Determine the [x, y] coordinate at the center of the cell enclosing the given text.  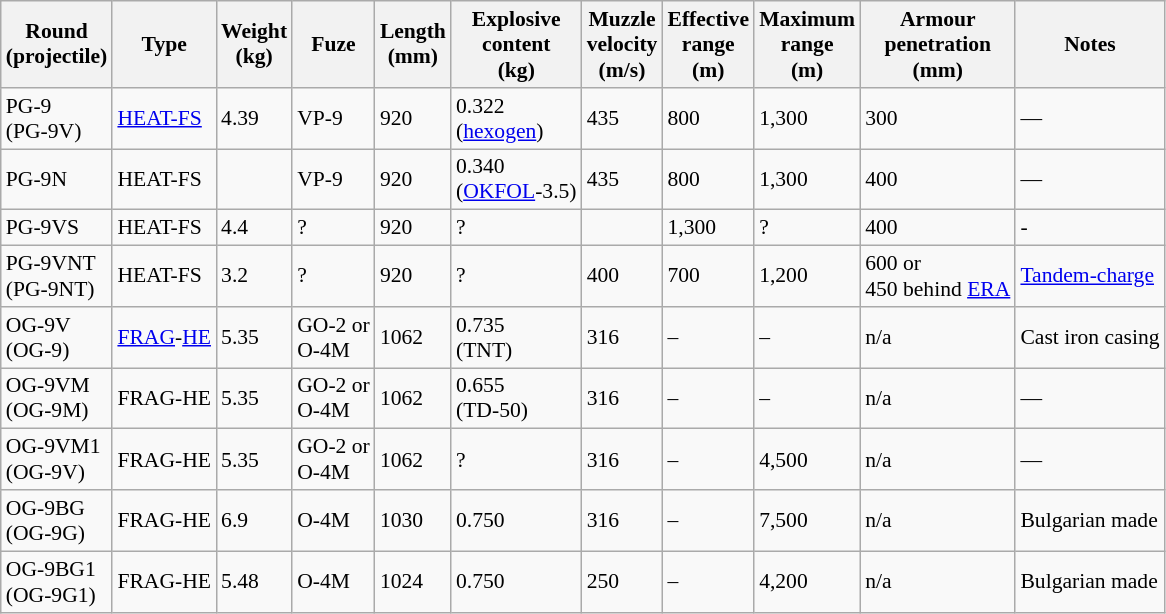
PG-9N [57, 180]
Cast iron casing [1090, 338]
4,200 [807, 582]
- [1090, 228]
Type [164, 44]
300 [938, 118]
0.735(TNT) [516, 338]
Maximumrange(m) [807, 44]
600 or450 behind ERA [938, 276]
Explosivecontent(kg) [516, 44]
Muzzlevelocity(m/s) [622, 44]
0.322(hexogen) [516, 118]
7,500 [807, 520]
PG-9VNT(PG-9NT) [57, 276]
Length(mm) [413, 44]
4,500 [807, 460]
700 [708, 276]
3.2 [254, 276]
0.340(OKFOL-3.5) [516, 180]
OG-9VM(OG-9M) [57, 398]
5.48 [254, 582]
Notes [1090, 44]
Round(projectile) [57, 44]
Armourpenetration(mm) [938, 44]
Fuze [334, 44]
OG-9BG(OG-9G) [57, 520]
OG-9VM1(OG-9V) [57, 460]
Tandem-charge [1090, 276]
OG-9V(OG-9) [57, 338]
OG-9BG1(OG-9G1) [57, 582]
6.9 [254, 520]
4.4 [254, 228]
0.655(TD-50) [516, 398]
1030 [413, 520]
PG-9(PG-9V) [57, 118]
1,200 [807, 276]
PG-9VS [57, 228]
1024 [413, 582]
Effectiverange(m) [708, 44]
Weight(kg) [254, 44]
250 [622, 582]
4.39 [254, 118]
